Detect which cell encompasses the target text, then output its [X, Y] center coordinate. 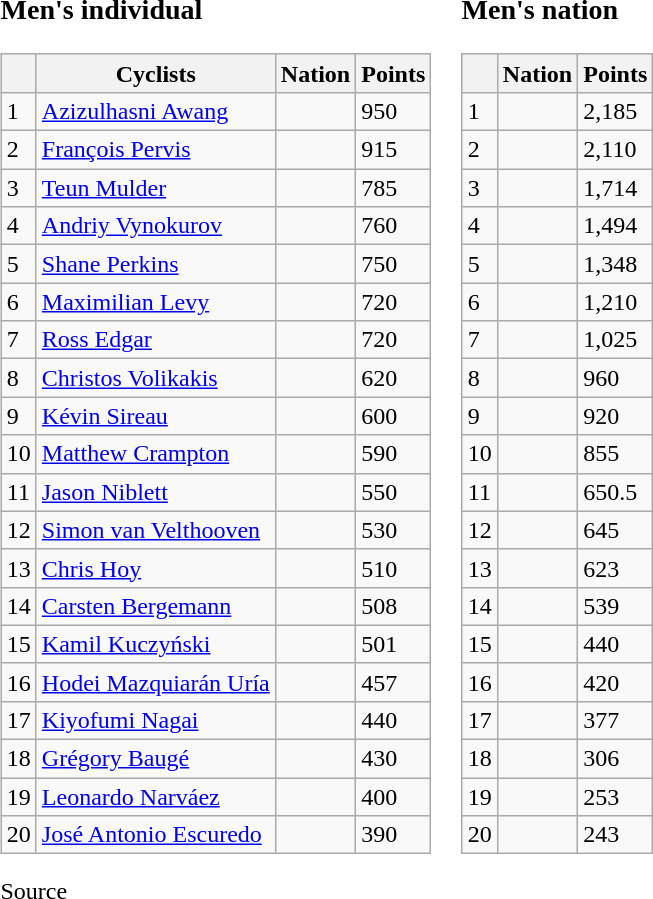
Hodei Mazquiarán Uría [156, 682]
2,185 [616, 111]
Christos Volikakis [156, 378]
Matthew Crampton [156, 454]
539 [616, 606]
590 [394, 454]
620 [394, 378]
José Antonio Escuredo [156, 835]
Cyclists [156, 73]
1,714 [616, 188]
760 [394, 226]
Kiyofumi Nagai [156, 720]
Kamil Kuczyński [156, 644]
Carsten Bergemann [156, 606]
François Pervis [156, 150]
1,210 [616, 302]
650.5 [616, 492]
550 [394, 492]
915 [394, 150]
950 [394, 111]
508 [394, 606]
Chris Hoy [156, 568]
Azizulhasni Awang [156, 111]
530 [394, 530]
855 [616, 454]
306 [616, 759]
1,494 [616, 226]
Maximilian Levy [156, 302]
920 [616, 416]
1,025 [616, 340]
Shane Perkins [156, 264]
Teun Mulder [156, 188]
510 [394, 568]
Leonardo Narváez [156, 797]
390 [394, 835]
Andriy Vynokurov [156, 226]
377 [616, 720]
960 [616, 378]
Kévin Sireau [156, 416]
400 [394, 797]
243 [616, 835]
Ross Edgar [156, 340]
420 [616, 682]
253 [616, 797]
750 [394, 264]
430 [394, 759]
Simon van Velthooven [156, 530]
2,110 [616, 150]
Grégory Baugé [156, 759]
623 [616, 568]
600 [394, 416]
457 [394, 682]
501 [394, 644]
645 [616, 530]
1,348 [616, 264]
Jason Niblett [156, 492]
785 [394, 188]
